Output the (x, y) coordinate of the center of the cell containing the given text.  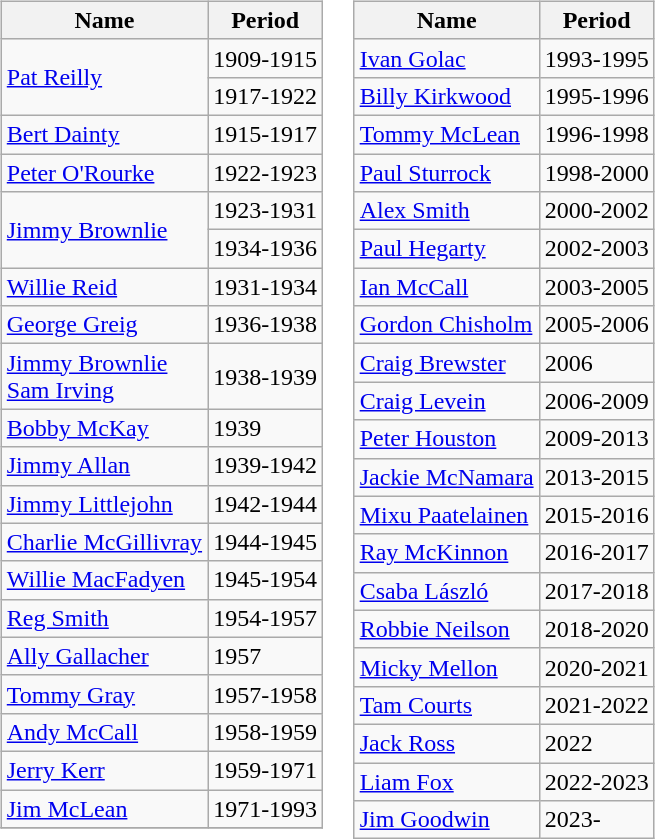
Jerry Kerr (104, 770)
Reg Smith (104, 618)
2013-2015 (596, 477)
1993-1995 (596, 58)
1954-1957 (266, 618)
2021-2022 (596, 705)
Jimmy Brownlie Sam Irving (104, 376)
2015-2016 (596, 515)
2002-2003 (596, 249)
2022 (596, 743)
2022-2023 (596, 781)
Peter Houston (446, 439)
2000-2002 (596, 211)
2003-2005 (596, 287)
1996-1998 (596, 134)
Willie Reid (104, 287)
Micky Mellon (446, 667)
1998-2000 (596, 173)
1939 (266, 428)
Jim Goodwin (446, 820)
Ivan Golac (446, 58)
1917-1922 (266, 96)
1958-1959 (266, 732)
Bobby McKay (104, 428)
Tommy McLean (446, 134)
2018-2020 (596, 629)
1938-1939 (266, 376)
Willie MacFadyen (104, 580)
2006-2009 (596, 401)
Pat Reilly (104, 77)
1957-1958 (266, 694)
Peter O'Rourke (104, 173)
1944-1945 (266, 542)
Ally Gallacher (104, 656)
Tommy Gray (104, 694)
Jimmy Brownlie (104, 230)
1922-1923 (266, 173)
Bert Dainty (104, 134)
2005-2006 (596, 325)
1959-1971 (266, 770)
1931-1934 (266, 287)
Billy Kirkwood (446, 96)
George Greig (104, 325)
2023- (596, 820)
Paul Sturrock (446, 173)
2009-2013 (596, 439)
Liam Fox (446, 781)
Ray McKinnon (446, 553)
Andy McCall (104, 732)
Tam Courts (446, 705)
2006 (596, 363)
1957 (266, 656)
Craig Levein (446, 401)
Craig Brewster (446, 363)
1915-1917 (266, 134)
1934-1936 (266, 249)
2020-2021 (596, 667)
2016-2017 (596, 553)
Jim McLean (104, 809)
1909-1915 (266, 58)
Jack Ross (446, 743)
Alex Smith (446, 211)
Jimmy Allan (104, 466)
1995-1996 (596, 96)
1939-1942 (266, 466)
1923-1931 (266, 211)
Gordon Chisholm (446, 325)
Charlie McGillivray (104, 542)
1942-1944 (266, 504)
Jimmy Littlejohn (104, 504)
Robbie Neilson (446, 629)
1971-1993 (266, 809)
2017-2018 (596, 591)
Jackie McNamara (446, 477)
Csaba László (446, 591)
1936-1938 (266, 325)
Mixu Paatelainen (446, 515)
1945-1954 (266, 580)
Ian McCall (446, 287)
Paul Hegarty (446, 249)
